Locate the cell with the specified text and output its [X, Y] center coordinate. 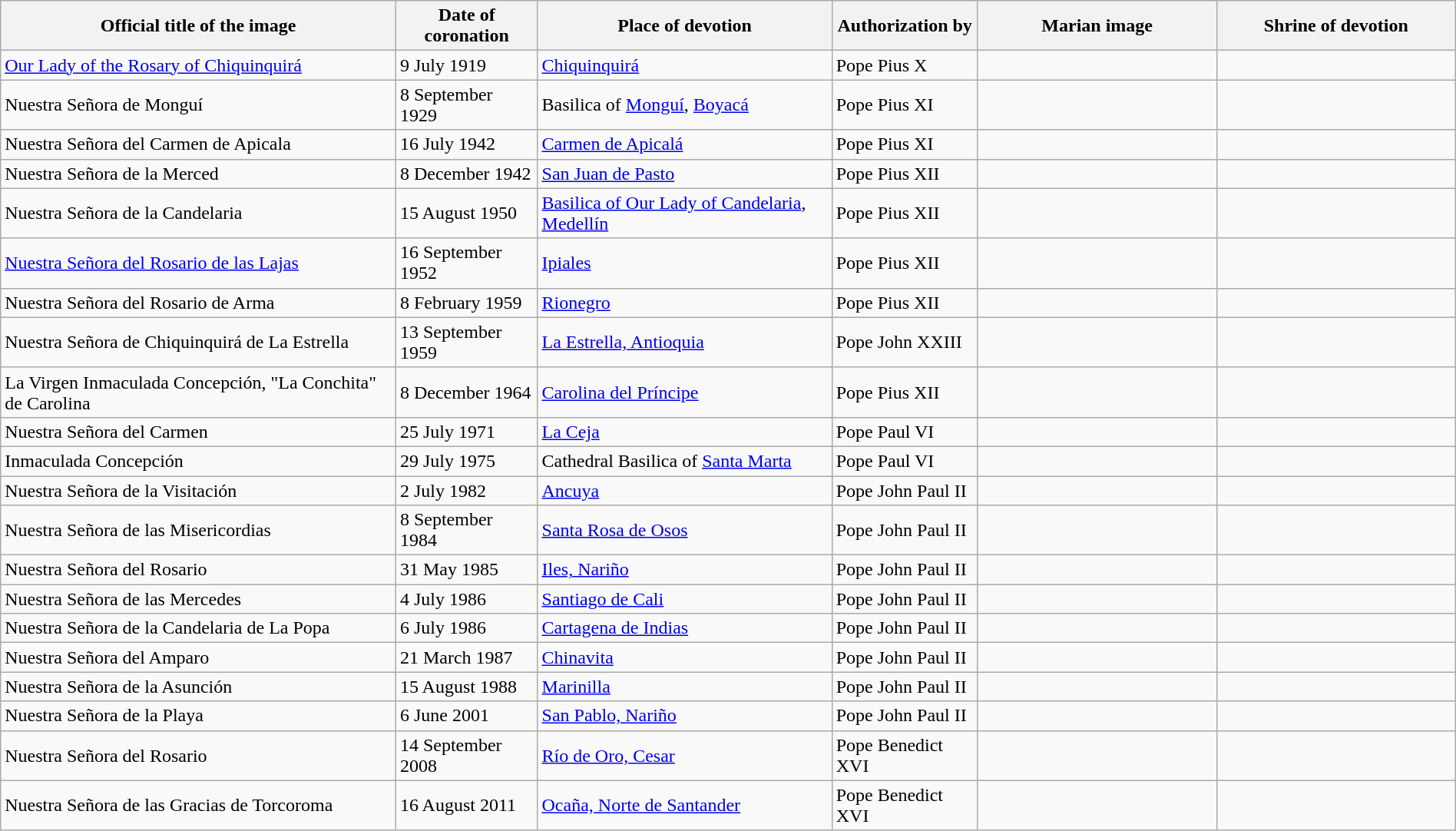
Río de Oro, Cesar [685, 756]
Nuestra Señora de la Playa [198, 716]
La Ceja [685, 432]
Nuestra Señora del Carmen [198, 432]
16 September 1952 [467, 263]
San Juan de Pasto [685, 174]
Ocaña, Norte de Santander [685, 805]
Chinavita [685, 657]
14 September 2008 [467, 756]
Authorization by [905, 26]
Nuestra Señora del Amparo [198, 657]
Inmaculada Concepción [198, 461]
Chiquinquirá [685, 65]
16 July 1942 [467, 144]
Nuestra Señora de la Asunción [198, 687]
San Pablo, Nariño [685, 716]
Iles, Nariño [685, 570]
Nuestra Señora del Rosario de las Lajas [198, 263]
Our Lady of the Rosary of Chiquinquirá [198, 65]
Cartagena de Indias [685, 628]
Official title of the image [198, 26]
Nuestra Señora de la Candelaria de La Popa [198, 628]
Santa Rosa de Osos [685, 530]
Nuestra Señora del Carmen de Apicala [198, 144]
13 September 1959 [467, 343]
29 July 1975 [467, 461]
Carmen de Apicalá [685, 144]
8 September 1929 [467, 104]
Place of devotion [685, 26]
Marinilla [685, 687]
La Virgen Inmaculada Concepción, "La Conchita" de Carolina [198, 392]
Nuestra Señora del Rosario de Arma [198, 303]
La Estrella, Antioquia [685, 343]
Nuestra Señora de las Gracias de Torcoroma [198, 805]
8 December 1964 [467, 392]
Nuestra Señora de las Misericordias [198, 530]
21 March 1987 [467, 657]
Pope Pius X [905, 65]
15 August 1988 [467, 687]
31 May 1985 [467, 570]
Nuestra Señora de las Mercedes [198, 599]
Basilica of Our Lady of Candelaria, Medellín [685, 214]
16 August 2011 [467, 805]
9 July 1919 [467, 65]
Basilica of Monguí, Boyacá [685, 104]
Nuestra Señora de la Merced [198, 174]
15 August 1950 [467, 214]
Nuestra Señora de la Visitación [198, 491]
Ancuya [685, 491]
2 July 1982 [467, 491]
Marian image [1097, 26]
Shrine of devotion [1336, 26]
Date of coronation [467, 26]
Cathedral Basilica of Santa Marta [685, 461]
25 July 1971 [467, 432]
Nuestra Señora de la Candelaria [198, 214]
6 July 1986 [467, 628]
8 February 1959 [467, 303]
Ipiales [685, 263]
Nuestra Señora de Monguí [198, 104]
Rionegro [685, 303]
Carolina del Príncipe [685, 392]
8 December 1942 [467, 174]
Pope John XXIII [905, 343]
6 June 2001 [467, 716]
8 September 1984 [467, 530]
Santiago de Cali [685, 599]
Nuestra Señora de Chiquinquirá de La Estrella [198, 343]
4 July 1986 [467, 599]
